Output the [x, y] coordinate of the center of the cell containing the given text.  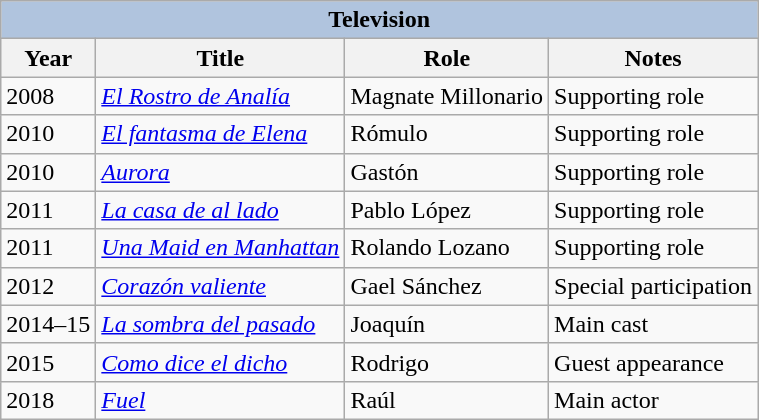
Television [380, 20]
Special participation [654, 286]
Title [220, 58]
Guest appearance [654, 362]
La casa de al lado [220, 210]
2014–15 [48, 324]
Joaquín [447, 324]
Aurora [220, 172]
Year [48, 58]
Magnate Millonario [447, 96]
Main actor [654, 400]
2012 [48, 286]
Corazón valiente [220, 286]
Gastón [447, 172]
El fantasma de Elena [220, 134]
El Rostro de Analía [220, 96]
2008 [48, 96]
Raúl [447, 400]
2015 [48, 362]
Main cast [654, 324]
Role [447, 58]
2018 [48, 400]
Una Maid en Manhattan [220, 248]
Rolando Lozano [447, 248]
Gael Sánchez [447, 286]
Rómulo [447, 134]
Como dice el dicho [220, 362]
La sombra del pasado [220, 324]
Rodrigo [447, 362]
Fuel [220, 400]
Pablo López [447, 210]
Notes [654, 58]
